Capture the cell that displays the provided text and extract its (x, y) central coordinate. 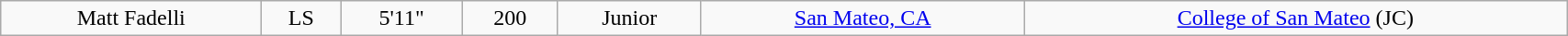
San Mateo, CA (863, 18)
College of San Mateo (JC) (1295, 18)
5'11" (402, 18)
LS (301, 18)
Junior (629, 18)
Matt Fadelli (131, 18)
200 (510, 18)
